Output the (X, Y) coordinate of the center of the cell containing the given text.  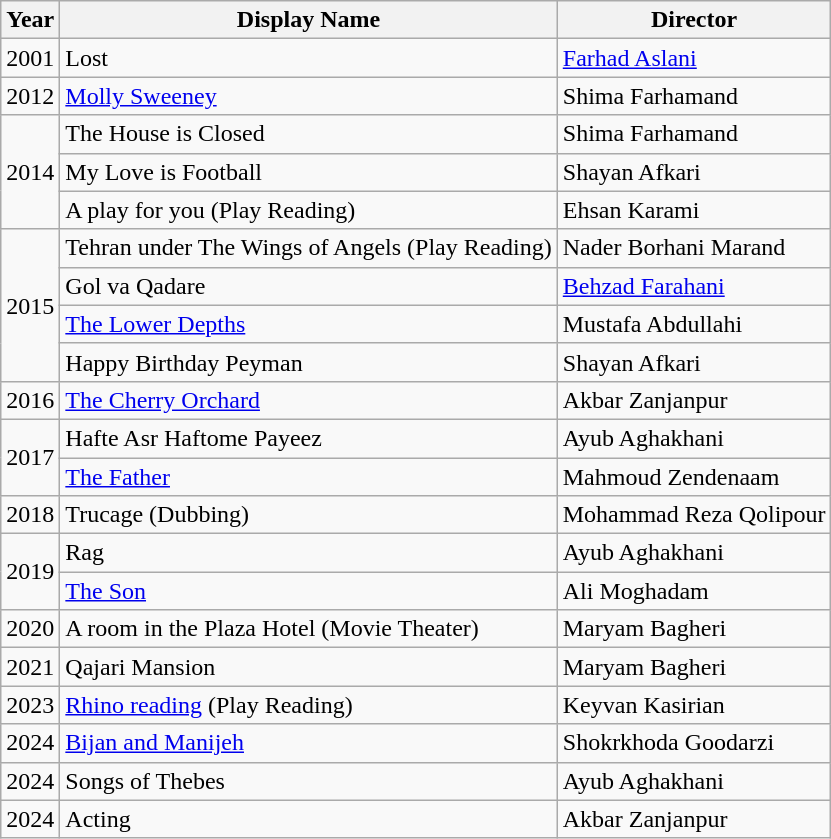
Gol va Qadare (308, 286)
Lost (308, 58)
Molly Sweeney (308, 96)
A play for you (Play Reading) (308, 210)
The House is Closed (308, 134)
Shokrkhoda Goodarzi (694, 743)
2023 (30, 705)
Farhad Aslani (694, 58)
2015 (30, 305)
2014 (30, 172)
Keyvan Kasirian (694, 705)
Mustafa Abdullahi (694, 324)
Ehsan Karami (694, 210)
The Father (308, 477)
The Lower Depths (308, 324)
Rhino reading (Play Reading) (308, 705)
Happy Birthday Peyman (308, 362)
The Son (308, 591)
Behzad Farahani (694, 286)
2001 (30, 58)
Acting (308, 819)
Rag (308, 553)
Director (694, 20)
Display Name (308, 20)
2017 (30, 457)
Bijan and Manijeh (308, 743)
Nader Borhani Marand (694, 248)
2016 (30, 400)
Ali Moghadam (694, 591)
Year (30, 20)
Mohammad Reza Qolipour (694, 515)
A room in the Plaza Hotel (Movie Theater) (308, 629)
Trucage (Dubbing) (308, 515)
2018 (30, 515)
The Cherry Orchard (308, 400)
Mahmoud Zendenaam (694, 477)
2019 (30, 572)
My Love is Football (308, 172)
Hafte Asr Haftome Payeez (308, 438)
2012 (30, 96)
Songs of Thebes (308, 781)
2020 (30, 629)
Qajari Mansion (308, 667)
Tehran under The Wings of Angels (Play Reading) (308, 248)
2021 (30, 667)
